Find where the given text appears and provide that cell's center as [x, y] coordinate. 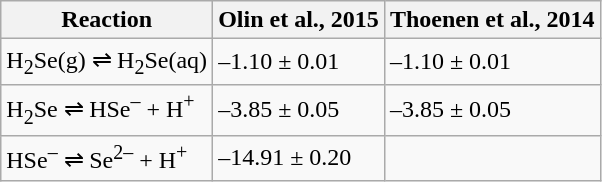
H2Se(g) ⇌ H2Se(aq) [107, 62]
Olin et al., 2015 [299, 20]
Thoenen et al., 2014 [492, 20]
H2Se ⇌ HSe– + H+ [107, 110]
HSe– ⇌ Se2– + H+ [107, 158]
Reaction [107, 20]
–14.91 ± 0.20 [299, 158]
